Capture the cell that displays the provided text and extract its (x, y) central coordinate. 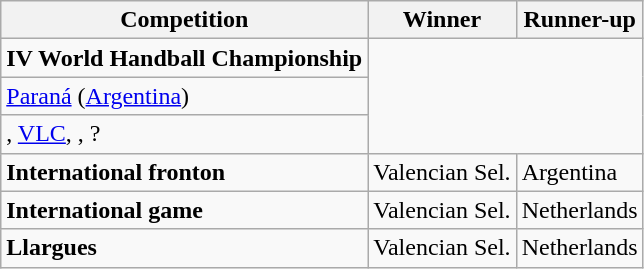
Competition (184, 20)
Runner-up (580, 20)
Argentina (580, 172)
, VLC, , ? (184, 134)
Winner (442, 20)
Paraná (Argentina) (184, 96)
Llargues (184, 248)
IV World Handball Championship (184, 58)
International fronton (184, 172)
International game (184, 210)
